Detect which cell encompasses the target text, then output its (x, y) center coordinate. 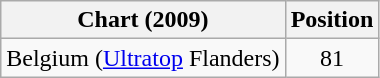
Position (332, 20)
Chart (2009) (143, 20)
Belgium (Ultratop Flanders) (143, 58)
81 (332, 58)
